Find where the given text appears and provide that cell's center as (x, y) coordinate. 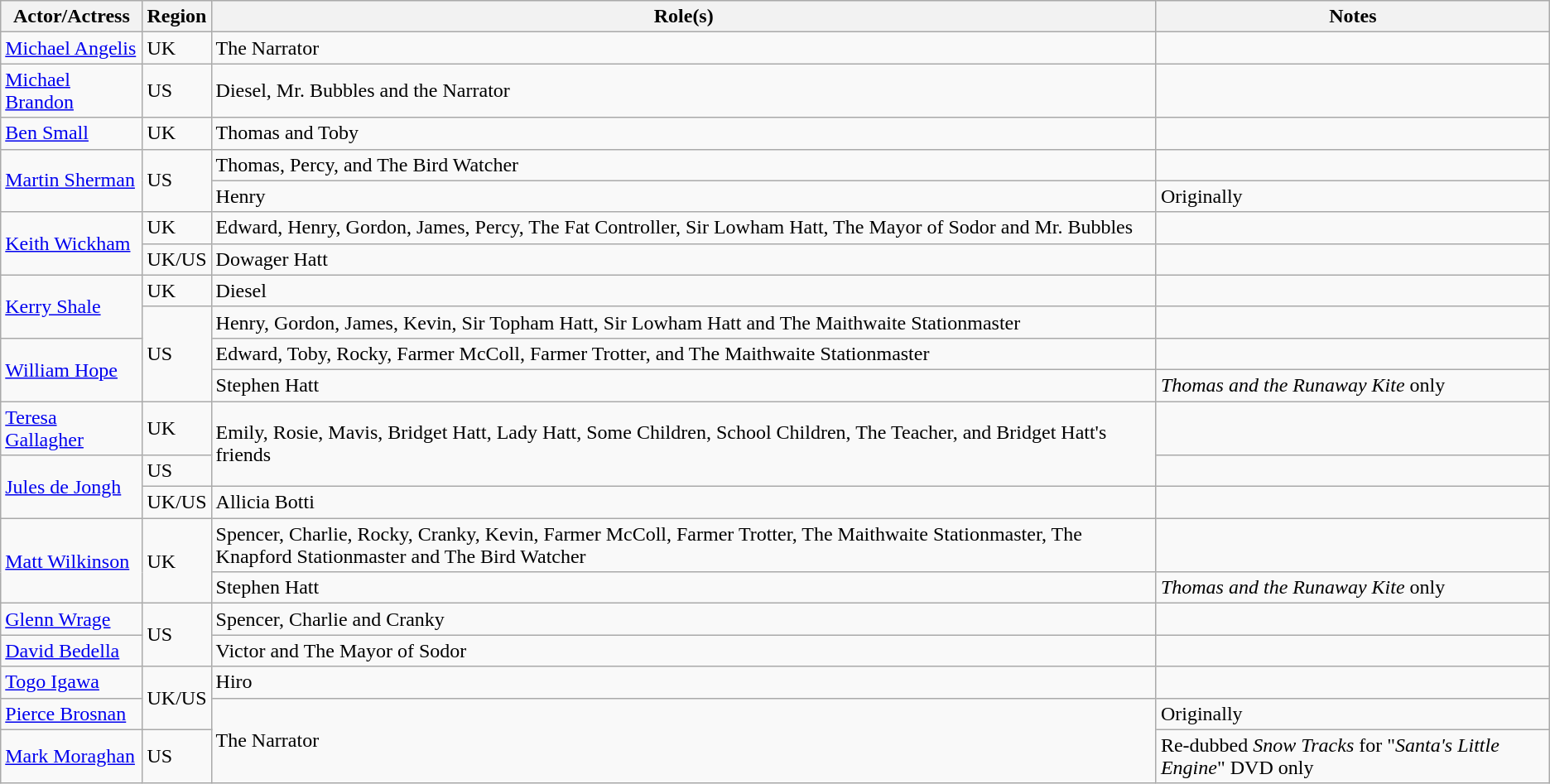
Togo Igawa (71, 682)
Spencer, Charlie, Rocky, Cranky, Kevin, Farmer McColl, Farmer Trotter, The Maithwaite Stationmaster, The Knapford Stationmaster and The Bird Watcher (684, 545)
Kerry Shale (71, 306)
Re-dubbed Snow Tracks for "Santa's Little Engine" DVD only (1353, 757)
Allicia Botti (684, 503)
Actor/Actress (71, 17)
Pierce Brosnan (71, 714)
Glenn Wrage (71, 619)
Henry, Gordon, James, Kevin, Sir Topham Hatt, Sir Lowham Hatt and The Maithwaite Stationmaster (684, 322)
Role(s) (684, 17)
Victor and The Mayor of Sodor (684, 651)
Edward, Henry, Gordon, James, Percy, The Fat Controller, Sir Lowham Hatt, The Mayor of Sodor and Mr. Bubbles (684, 228)
Spencer, Charlie and Cranky (684, 619)
Michael Angelis (71, 48)
Mark Moraghan (71, 757)
Region (177, 17)
Ben Small (71, 133)
Henry (684, 196)
William Hope (71, 369)
Martin Sherman (71, 180)
Teresa Gallagher (71, 427)
Hiro (684, 682)
Keith Wickham (71, 243)
David Bedella (71, 651)
Thomas and Toby (684, 133)
Thomas, Percy, and The Bird Watcher (684, 165)
Emily, Rosie, Mavis, Bridget Hatt, Lady Hatt, Some Children, School Children, The Teacher, and Bridget Hatt's friends (684, 444)
Diesel (684, 291)
Jules de Jongh (71, 487)
Notes (1353, 17)
Edward, Toby, Rocky, Farmer McColl, Farmer Trotter, and The Maithwaite Stationmaster (684, 354)
Diesel, Mr. Bubbles and the Narrator (684, 91)
Michael Brandon (71, 91)
Matt Wilkinson (71, 561)
Dowager Hatt (684, 259)
